Provide the (x, y) coordinate of the cell's center where the given text is located.  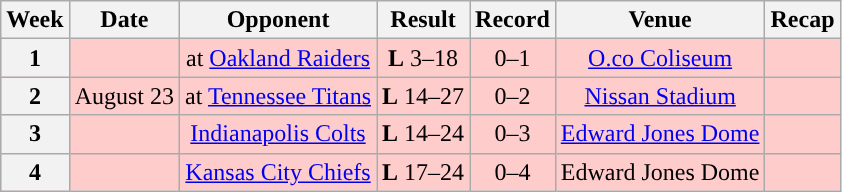
0–2 (513, 96)
Week (35, 20)
Record (513, 20)
L 17–24 (422, 172)
0–3 (513, 134)
L 14–27 (422, 96)
3 (35, 134)
August 23 (124, 96)
Kansas City Chiefs (278, 172)
Indianapolis Colts (278, 134)
L 14–24 (422, 134)
0–4 (513, 172)
0–1 (513, 58)
O.co Coliseum (660, 58)
Opponent (278, 20)
Venue (660, 20)
L 3–18 (422, 58)
at Oakland Raiders (278, 58)
Result (422, 20)
Date (124, 20)
Recap (802, 20)
1 (35, 58)
2 (35, 96)
4 (35, 172)
Nissan Stadium (660, 96)
at Tennessee Titans (278, 96)
